Pinpoint the cell where the given text exists, returning its (X, Y) midpoint coordinate. 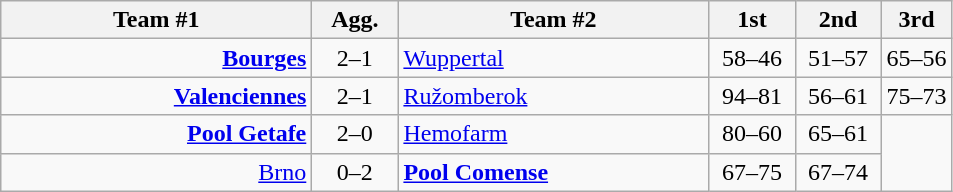
0–2 (355, 172)
75–73 (916, 96)
Valenciennes (156, 96)
58–46 (752, 58)
2nd (838, 20)
Wuppertal (554, 58)
65–56 (916, 58)
80–60 (752, 134)
67–74 (838, 172)
Team #1 (156, 20)
56–61 (838, 96)
Agg. (355, 20)
Team #2 (554, 20)
65–61 (838, 134)
67–75 (752, 172)
Ružomberok (554, 96)
Pool Getafe (156, 134)
2–0 (355, 134)
94–81 (752, 96)
Brno (156, 172)
Bourges (156, 58)
Pool Comense (554, 172)
Hemofarm (554, 134)
3rd (916, 20)
51–57 (838, 58)
1st (752, 20)
